Determine the (x, y) coordinate at the center of the cell enclosing the given text.  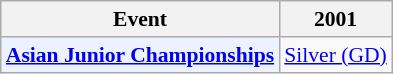
Event (140, 19)
Silver (GD) (336, 55)
2001 (336, 19)
Asian Junior Championships (140, 55)
